Detect which cell encompasses the target text, then output its (x, y) center coordinate. 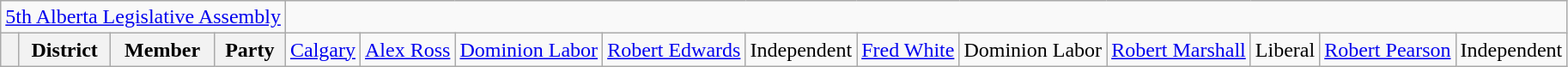
Party (249, 50)
Calgary (323, 50)
Robert Pearson (1388, 50)
Member (162, 50)
5th Alberta Legislative Assembly (143, 17)
Fred White (909, 50)
Alex Ross (407, 50)
District (64, 50)
Liberal (1285, 50)
Robert Marshall (1179, 50)
Robert Edwards (674, 50)
